Find where the given text appears and provide that cell's center as (X, Y) coordinate. 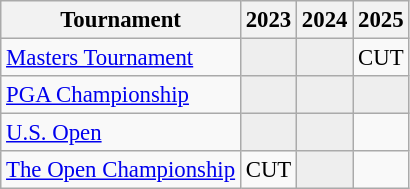
Tournament (121, 20)
2023 (268, 20)
2025 (381, 20)
The Open Championship (121, 170)
2024 (325, 20)
Masters Tournament (121, 58)
PGA Championship (121, 95)
U.S. Open (121, 133)
